Locate the cell with the specified text and output its (x, y) center coordinate. 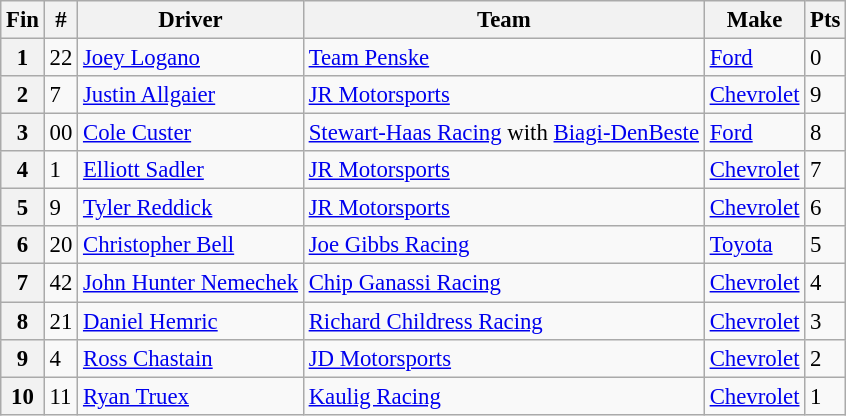
0 (826, 58)
10 (23, 396)
Christopher Bell (191, 245)
Ross Chastain (191, 358)
Justin Allgaier (191, 95)
Make (754, 20)
# (60, 20)
Driver (191, 20)
Ryan Truex (191, 396)
Stewart-Haas Racing with Biagi-DenBeste (504, 133)
42 (60, 283)
Team Penske (504, 58)
11 (60, 396)
Kaulig Racing (504, 396)
Joey Logano (191, 58)
Toyota (754, 245)
Tyler Reddick (191, 208)
JD Motorsports (504, 358)
Elliott Sadler (191, 170)
00 (60, 133)
21 (60, 321)
Joe Gibbs Racing (504, 245)
John Hunter Nemechek (191, 283)
Chip Ganassi Racing (504, 283)
Cole Custer (191, 133)
Team (504, 20)
Richard Childress Racing (504, 321)
Pts (826, 20)
22 (60, 58)
Fin (23, 20)
20 (60, 245)
Daniel Hemric (191, 321)
